Find where the given text appears and provide that cell's center as [X, Y] coordinate. 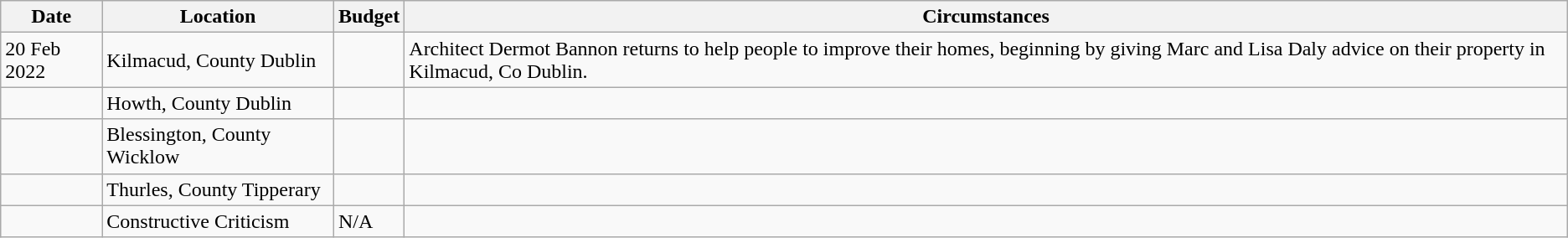
20 Feb 2022 [52, 60]
Kilmacud, County Dublin [218, 60]
Blessington, County Wicklow [218, 146]
Howth, County Dublin [218, 103]
Circumstances [986, 17]
N/A [369, 221]
Constructive Criticism [218, 221]
Location [218, 17]
Budget [369, 17]
Thurles, County Tipperary [218, 189]
Date [52, 17]
